Provide the [X, Y] coordinate of the cell's center where the given text is located.  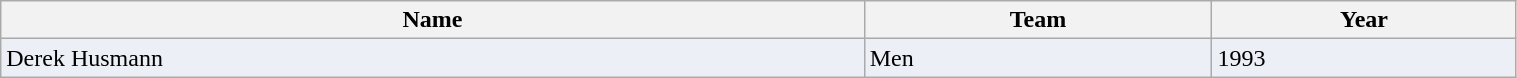
Year [1364, 20]
Name [432, 20]
1993 [1364, 58]
Team [1038, 20]
Men [1038, 58]
Derek Husmann [432, 58]
